Pinpoint the cell where the given text exists, returning its (X, Y) midpoint coordinate. 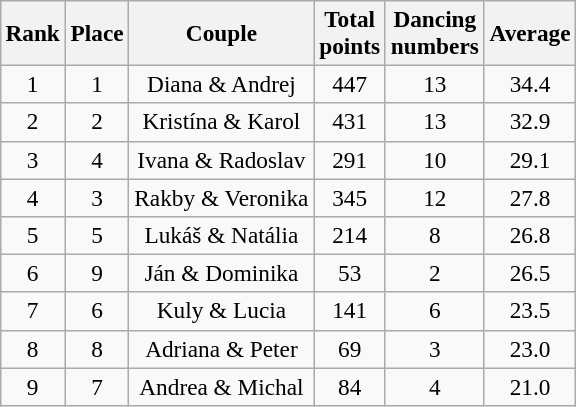
53 (350, 273)
26.5 (530, 273)
291 (350, 160)
Average (530, 34)
Diana & Andrej (222, 85)
214 (350, 236)
Kristína & Karol (222, 122)
Adriana & Peter (222, 349)
21.0 (530, 387)
Kuly & Lucia (222, 311)
23.5 (530, 311)
10 (434, 160)
Rakby & Veronika (222, 198)
Lukáš & Natália (222, 236)
447 (350, 85)
12 (434, 198)
Place (97, 34)
32.9 (530, 122)
26.8 (530, 236)
29.1 (530, 160)
431 (350, 122)
141 (350, 311)
23.0 (530, 349)
34.4 (530, 85)
Ján & Dominika (222, 273)
Couple (222, 34)
Andrea & Michal (222, 387)
Ivana & Radoslav (222, 160)
69 (350, 349)
84 (350, 387)
Total points (350, 34)
Dancing numbers (434, 34)
Rank (32, 34)
345 (350, 198)
27.8 (530, 198)
